Output the [x, y] coordinate of the center of the cell containing the given text.  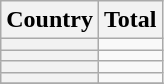
Total [130, 20]
Country [50, 20]
